Determine the (X, Y) coordinate at the center of the cell enclosing the given text.  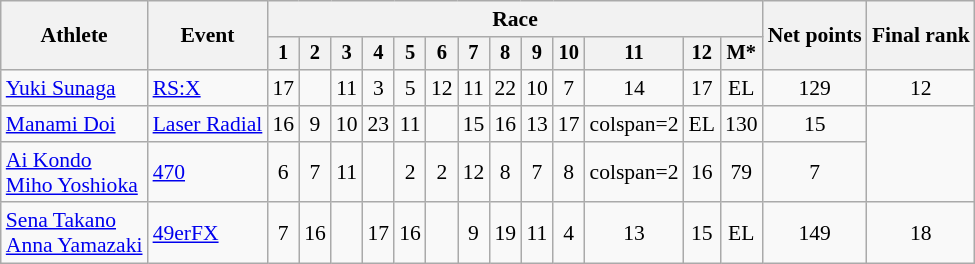
Ai KondoMiho Yoshioka (74, 172)
RS:X (208, 88)
Manami Doi (74, 124)
49erFX (208, 234)
23 (379, 124)
Athlete (74, 36)
Sena TakanoAnna Yamazaki (74, 234)
19 (505, 234)
470 (208, 172)
Yuki Sunaga (74, 88)
1 (283, 54)
130 (742, 124)
79 (742, 172)
M* (742, 54)
149 (815, 234)
Net points (815, 36)
Event (208, 36)
18 (921, 234)
Laser Radial (208, 124)
22 (505, 88)
Race (514, 19)
Final rank (921, 36)
129 (815, 88)
14 (634, 88)
